Provide the [x, y] coordinate of the cell's center where the given text is located.  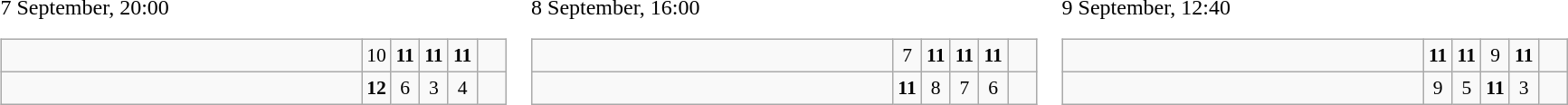
8 [936, 88]
12 [376, 88]
10 [376, 56]
4 [462, 88]
5 [1467, 88]
